Detect which cell encompasses the target text, then output its [x, y] center coordinate. 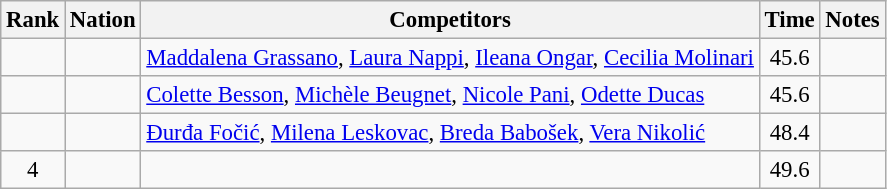
49.6 [790, 170]
Colette Besson, Michèle Beugnet, Nicole Pani, Odette Ducas [450, 95]
Notes [852, 20]
48.4 [790, 133]
Competitors [450, 20]
Time [790, 20]
Rank [33, 20]
Nation [103, 20]
Maddalena Grassano, Laura Nappi, Ileana Ongar, Cecilia Molinari [450, 58]
4 [33, 170]
Đurđa Fočić, Milena Leskovac, Breda Babošek, Vera Nikolić [450, 133]
